Scan for the cell matching the given text and deliver its (X, Y) coordinate at center. 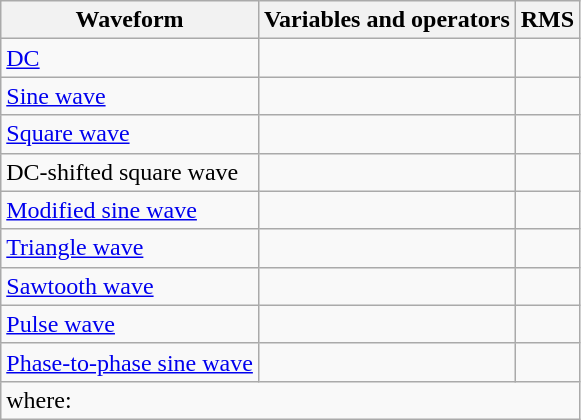
Pulse wave (130, 324)
DC-shifted square wave (130, 172)
where: (290, 400)
Phase-to-phase sine wave (130, 362)
Variables and operators (386, 20)
Modified sine wave (130, 210)
Sawtooth wave (130, 286)
Triangle wave (130, 248)
Sine wave (130, 96)
RMS (547, 20)
Square wave (130, 134)
Waveform (130, 20)
DC (130, 58)
